Extract the [x, y] coordinate from the center of the cell holding the provided text.  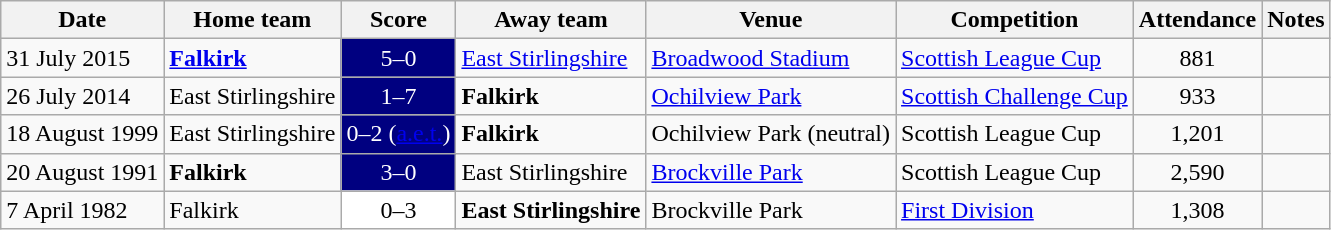
Date [82, 20]
5–0 [398, 58]
Home team [252, 20]
31 July 2015 [82, 58]
0–3 [398, 210]
18 August 1999 [82, 134]
2,590 [1197, 172]
Ochilview Park (neutral) [771, 134]
1,308 [1197, 210]
1,201 [1197, 134]
Score [398, 20]
Competition [1015, 20]
0–2 (a.e.t.) [398, 134]
Ochilview Park [771, 96]
881 [1197, 58]
3–0 [398, 172]
7 April 1982 [82, 210]
Away team [551, 20]
26 July 2014 [82, 96]
Scottish Challenge Cup [1015, 96]
933 [1197, 96]
Notes [1296, 20]
1–7 [398, 96]
First Division [1015, 210]
Broadwood Stadium [771, 58]
Venue [771, 20]
Attendance [1197, 20]
20 August 1991 [82, 172]
